Determine the (x, y) coordinate at the center of the cell enclosing the given text.  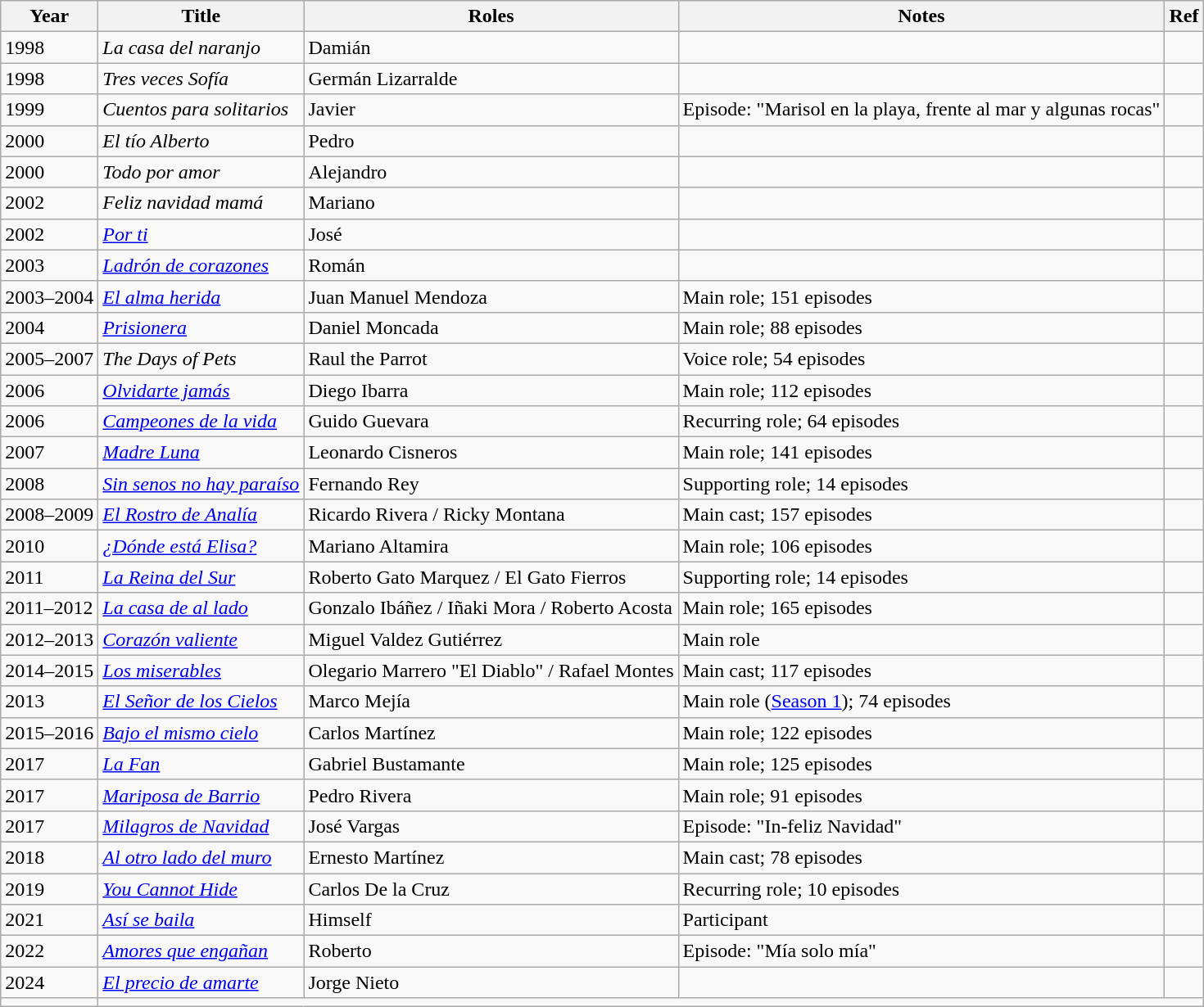
Gonzalo Ibáñez / Iñaki Mora / Roberto Acosta (491, 608)
José (491, 234)
Amores que engañan (201, 951)
Main role (Season 1); 74 episodes (921, 702)
Title (201, 16)
Román (491, 265)
You Cannot Hide (201, 888)
Main role; 151 episodes (921, 296)
Main role; 122 episodes (921, 733)
1999 (49, 110)
2010 (49, 546)
La casa del naranjo (201, 47)
El Señor de los Cielos (201, 702)
El alma herida (201, 296)
2008 (49, 484)
Gabriel Bustamante (491, 764)
Bajo el mismo cielo (201, 733)
Recurring role; 10 episodes (921, 888)
Alejandro (491, 172)
Daniel Moncada (491, 327)
Ladrón de corazones (201, 265)
Ref (1184, 16)
Diego Ibarra (491, 391)
Madre Luna (201, 453)
2015–2016 (49, 733)
Episode: "In-feliz Navidad" (921, 826)
2008–2009 (49, 515)
Prisionera (201, 327)
2004 (49, 327)
La Fan (201, 764)
¿Dónde está Elisa? (201, 546)
El Rostro de Analía (201, 515)
Carlos Martínez (491, 733)
2005–2007 (49, 359)
2018 (49, 857)
Germán Lizarralde (491, 79)
Year (49, 16)
Roles (491, 16)
Carlos De la Cruz (491, 888)
Main cast; 157 episodes (921, 515)
2019 (49, 888)
2011 (49, 577)
Ricardo Rivera / Ricky Montana (491, 515)
Feliz navidad mamá (201, 203)
2014–2015 (49, 671)
2007 (49, 453)
Roberto (491, 951)
Campeones de la vida (201, 422)
The Days of Pets (201, 359)
Main role; 165 episodes (921, 608)
Mariano (491, 203)
Todo por amor (201, 172)
2013 (49, 702)
2022 (49, 951)
Main role; 88 episodes (921, 327)
La Reina del Sur (201, 577)
Así se baila (201, 920)
2003–2004 (49, 296)
Himself (491, 920)
Sin senos no hay paraíso (201, 484)
Main role; 141 episodes (921, 453)
Notes (921, 16)
Voice role; 54 episodes (921, 359)
Jorge Nieto (491, 982)
Episode: "Marisol en la playa, frente al mar y algunas rocas" (921, 110)
Recurring role; 64 episodes (921, 422)
Raul the Parrot (491, 359)
Olvidarte jamás (201, 391)
Cuentos para solitarios (201, 110)
2003 (49, 265)
Olegario Marrero "El Diablo" / Rafael Montes (491, 671)
Participant (921, 920)
Pedro (491, 141)
Corazón valiente (201, 639)
Mariposa de Barrio (201, 795)
Javier (491, 110)
Tres veces Sofía (201, 79)
Damián (491, 47)
2012–2013 (49, 639)
Miguel Valdez Gutiérrez (491, 639)
José Vargas (491, 826)
Milagros de Navidad (201, 826)
2024 (49, 982)
Guido Guevara (491, 422)
El precio de amarte (201, 982)
Marco Mejía (491, 702)
Main cast; 78 episodes (921, 857)
Episode: "Mía solo mía" (921, 951)
Leonardo Cisneros (491, 453)
Los miserables (201, 671)
Roberto Gato Marquez / El Gato Fierros (491, 577)
Por ti (201, 234)
Mariano Altamira (491, 546)
Fernando Rey (491, 484)
2011–2012 (49, 608)
2021 (49, 920)
Main cast; 117 episodes (921, 671)
Ernesto Martínez (491, 857)
Juan Manuel Mendoza (491, 296)
Main role; 125 episodes (921, 764)
Main role (921, 639)
Main role; 106 episodes (921, 546)
La casa de al lado (201, 608)
Main role; 112 episodes (921, 391)
Al otro lado del muro (201, 857)
El tío Alberto (201, 141)
Pedro Rivera (491, 795)
Main role; 91 episodes (921, 795)
